Provide the [x, y] coordinate of the cell's center where the given text is located.  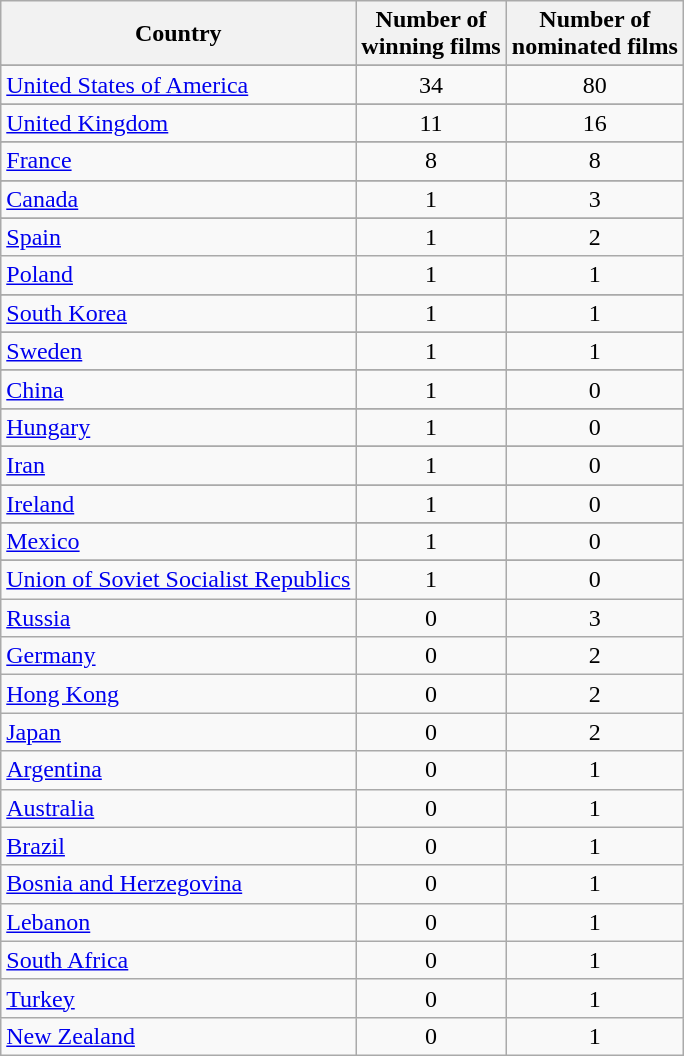
Argentina [178, 770]
Country [178, 34]
South Korea [178, 313]
Hungary [178, 427]
China [178, 389]
Japan [178, 732]
Russia [178, 618]
Mexico [178, 542]
France [178, 161]
Number ofwinning films [431, 34]
80 [594, 85]
United States of America [178, 85]
Brazil [178, 846]
Bosnia and Herzegovina [178, 884]
New Zealand [178, 1036]
16 [594, 123]
United Kingdom [178, 123]
Lebanon [178, 922]
Union of Soviet Socialist Republics [178, 580]
Australia [178, 808]
Spain [178, 237]
Iran [178, 465]
Poland [178, 275]
Ireland [178, 503]
11 [431, 123]
Sweden [178, 351]
34 [431, 85]
Number ofnominated films [594, 34]
Turkey [178, 998]
Hong Kong [178, 694]
Germany [178, 656]
Canada [178, 199]
South Africa [178, 960]
